Capture the cell that displays the provided text and extract its [x, y] central coordinate. 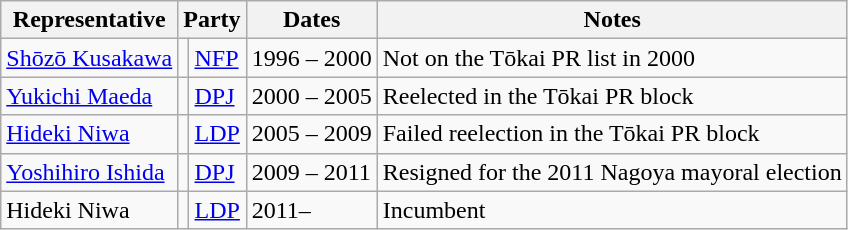
NFP [218, 58]
Representative [90, 20]
Resigned for the 2011 Nagoya mayoral election [612, 172]
Dates [312, 20]
Yukichi Maeda [90, 96]
2005 – 2009 [312, 134]
Yoshihiro Ishida [90, 172]
Notes [612, 20]
Not on the Tōkai PR list in 2000 [612, 58]
Incumbent [612, 210]
Party [212, 20]
2000 – 2005 [312, 96]
Reelected in the Tōkai PR block [612, 96]
2009 – 2011 [312, 172]
Shōzō Kusakawa [90, 58]
2011– [312, 210]
1996 – 2000 [312, 58]
Failed reelection in the Tōkai PR block [612, 134]
